Find where the given text appears and provide that cell's center as [x, y] coordinate. 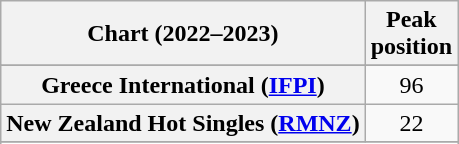
96 [411, 85]
22 [411, 123]
Chart (2022–2023) [183, 34]
Greece International (IFPI) [183, 85]
Peakposition [411, 34]
New Zealand Hot Singles (RMNZ) [183, 123]
